Scan for the cell matching the given text and deliver its [x, y] coordinate at center. 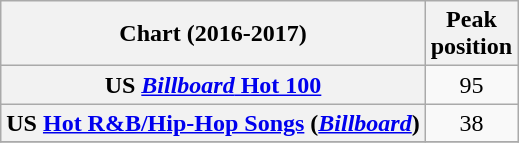
38 [471, 123]
95 [471, 85]
Peakposition [471, 34]
US Hot R&B/Hip-Hop Songs (Billboard) [213, 123]
Chart (2016-2017) [213, 34]
US Billboard Hot 100 [213, 85]
